Scan for the cell matching the given text and deliver its [x, y] coordinate at center. 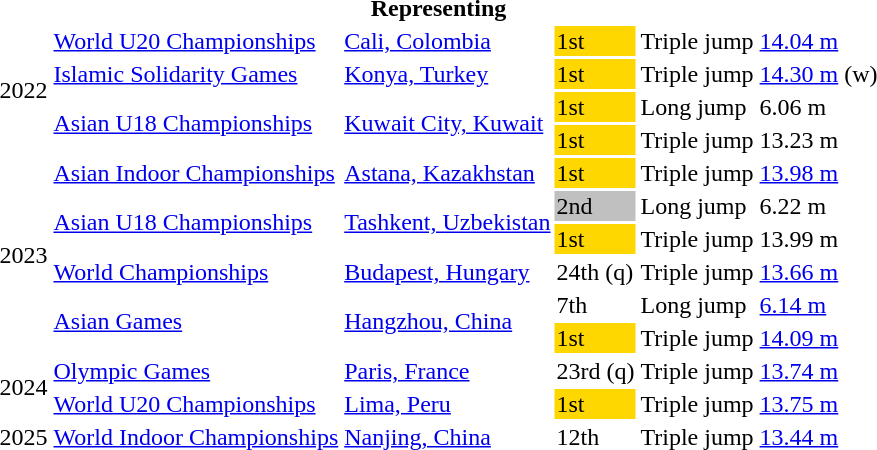
Tashkent, Uzbekistan [448, 222]
23rd (q) [596, 371]
7th [596, 305]
Lima, Peru [448, 404]
Budapest, Hungary [448, 272]
Kuwait City, Kuwait [448, 124]
Paris, France [448, 371]
Asian Indoor Championships [196, 173]
Cali, Colombia [448, 41]
Islamic Solidarity Games [196, 74]
24th (q) [596, 272]
2nd [596, 206]
World Championships [196, 272]
Astana, Kazakhstan [448, 173]
Asian Games [196, 322]
Olympic Games [196, 371]
Hangzhou, China [448, 322]
Konya, Turkey [448, 74]
